Return (X, Y) of the center of cell containing provided text 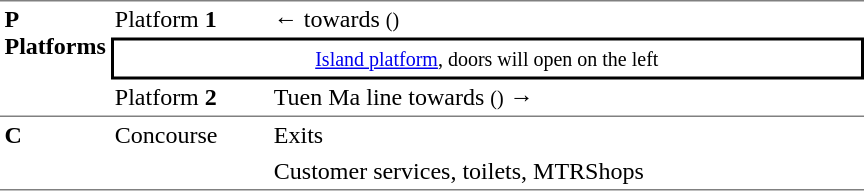
← towards () (566, 19)
Customer services, toilets, MTRShops (566, 172)
PPlatforms (55, 58)
Island platform, doors will open on the left (486, 59)
C (55, 154)
Exits (566, 135)
Platform 1 (190, 19)
Platform 2 (190, 99)
Tuen Ma line towards () → (566, 99)
Concourse (190, 154)
